Return (x, y) of the center of cell containing provided text 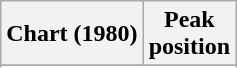
Chart (1980) (72, 34)
Peak position (189, 34)
